Output the [X, Y] coordinate of the center of the cell containing the given text.  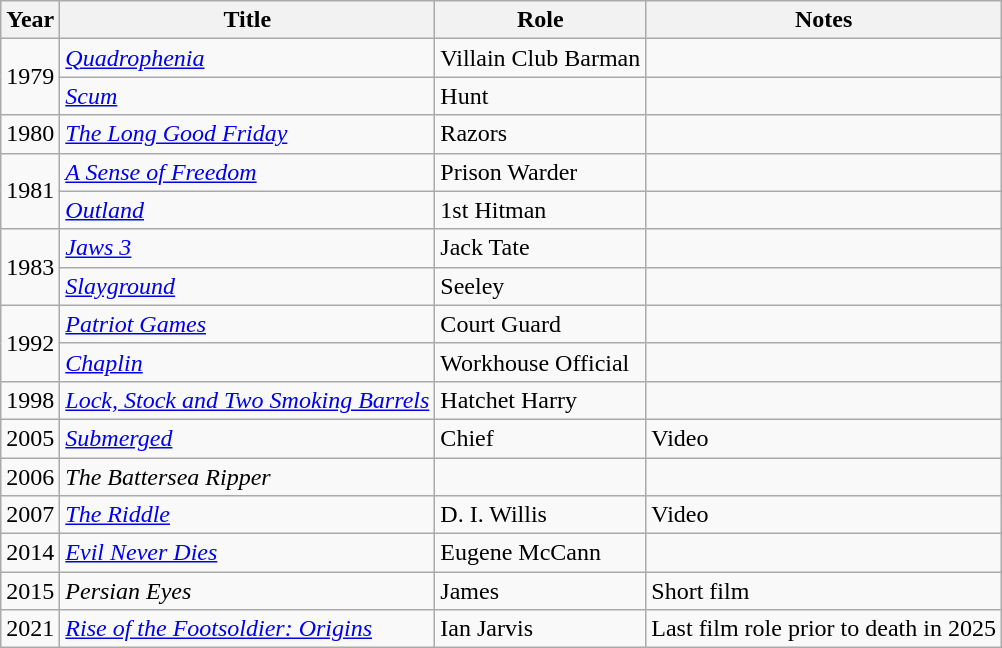
Outland [248, 210]
The Riddle [248, 515]
2005 [30, 438]
1983 [30, 267]
Workhouse Official [540, 362]
2015 [30, 591]
1998 [30, 400]
Quadrophenia [248, 58]
1992 [30, 343]
D. I. Willis [540, 515]
Razors [540, 134]
The Long Good Friday [248, 134]
Lock, Stock and Two Smoking Barrels [248, 400]
1979 [30, 77]
Title [248, 20]
Hatchet Harry [540, 400]
Role [540, 20]
Short film [824, 591]
Rise of the Footsoldier: Origins [248, 629]
Villain Club Barman [540, 58]
2021 [30, 629]
1980 [30, 134]
Year [30, 20]
Court Guard [540, 324]
James [540, 591]
Notes [824, 20]
Chief [540, 438]
Slayground [248, 286]
The Battersea Ripper [248, 477]
Scum [248, 96]
Patriot Games [248, 324]
A Sense of Freedom [248, 172]
Hunt [540, 96]
Evil Never Dies [248, 553]
Eugene McCann [540, 553]
Chaplin [248, 362]
2006 [30, 477]
Submerged [248, 438]
Last film role prior to death in 2025 [824, 629]
Prison Warder [540, 172]
Persian Eyes [248, 591]
1st Hitman [540, 210]
2007 [30, 515]
2014 [30, 553]
Jaws 3 [248, 248]
1981 [30, 191]
Jack Tate [540, 248]
Seeley [540, 286]
Ian Jarvis [540, 629]
